Locate the cell with the specified text and output its [x, y] center coordinate. 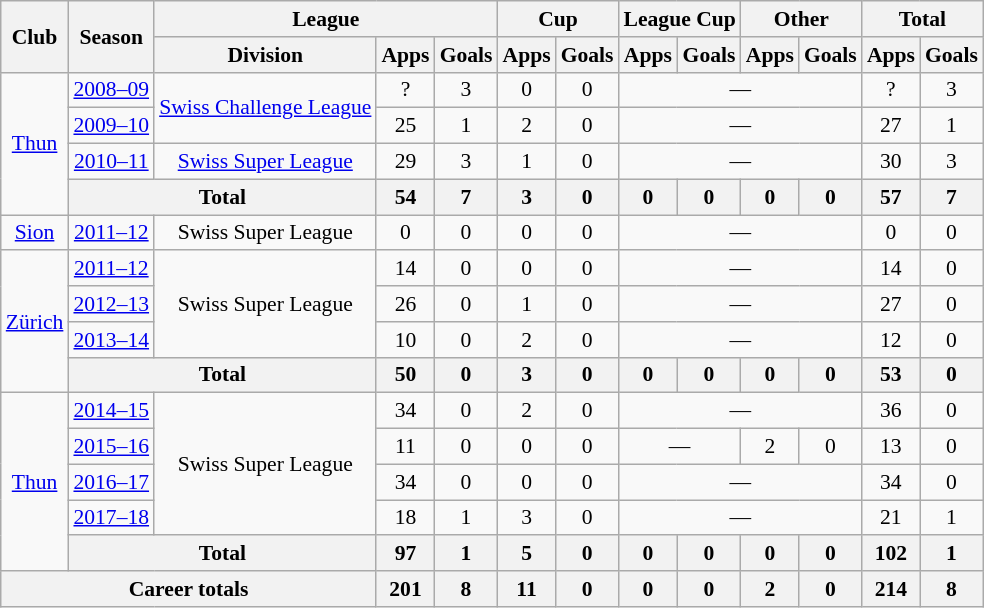
5 [526, 554]
26 [405, 304]
57 [891, 197]
36 [891, 411]
97 [405, 554]
201 [405, 589]
18 [405, 518]
2010–11 [111, 162]
10 [405, 340]
2008–09 [111, 90]
2014–15 [111, 411]
Division [265, 55]
Season [111, 36]
Cup [558, 19]
League Cup [680, 19]
2013–14 [111, 340]
Club [35, 36]
2009–10 [111, 126]
Sion [35, 233]
29 [405, 162]
102 [891, 554]
Career totals [189, 589]
13 [891, 447]
2017–18 [111, 518]
214 [891, 589]
54 [405, 197]
25 [405, 126]
2012–13 [111, 304]
Swiss Challenge League [265, 108]
2015–16 [111, 447]
21 [891, 518]
Other [802, 19]
50 [405, 375]
30 [891, 162]
Zürich [35, 322]
53 [891, 375]
2016–17 [111, 482]
12 [891, 340]
League [326, 19]
